Provide the (X, Y) coordinate of the cell's center where the given text is located.  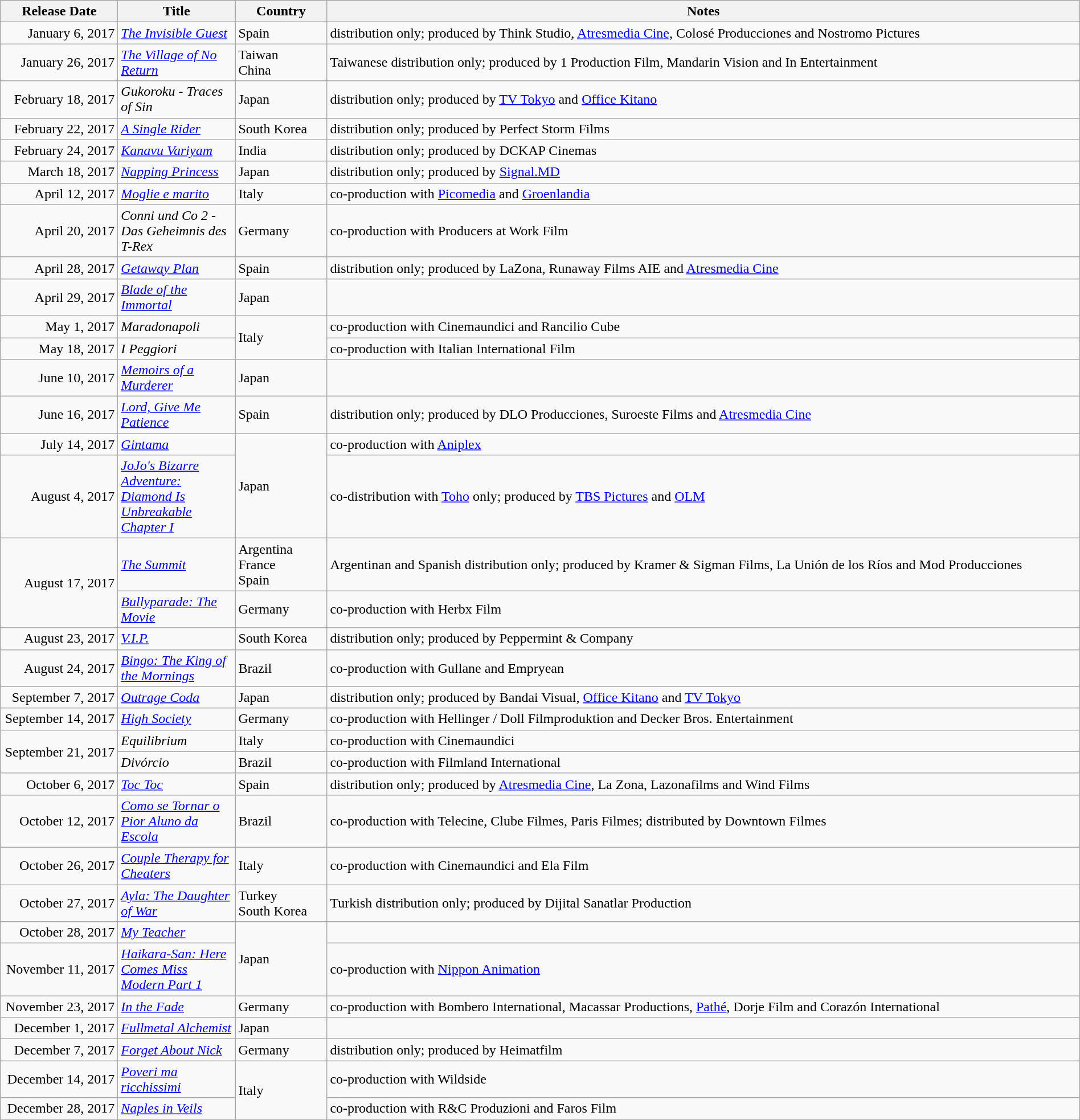
co-production with Filmland International (703, 762)
Outrage Coda (177, 697)
co-production with Aniplex (703, 444)
Gukoroku - Traces of Sin (177, 99)
Blade of the Immortal (177, 297)
distribution only; produced by TV Tokyo and Office Kitano (703, 99)
Conni und Co 2 - Das Geheimnis des T-Rex (177, 231)
August 24, 2017 (59, 668)
High Society (177, 719)
The Summit (177, 565)
co-production with Cinemaundici and Rancilio Cube (703, 326)
distribution only; produced by DLO Producciones, Suroeste Films and Atresmedia Cine (703, 415)
Naples in Veils (177, 1109)
I Peggiori (177, 348)
August 23, 2017 (59, 639)
Lord, Give Me Patience (177, 415)
December 14, 2017 (59, 1079)
Release Date (59, 11)
distribution only; produced by Perfect Storm Films (703, 129)
April 12, 2017 (59, 194)
December 7, 2017 (59, 1050)
October 6, 2017 (59, 784)
Gintama (177, 444)
distribution only; produced by Atresmedia Cine, La Zona, Lazonafilms and Wind Films (703, 784)
September 14, 2017 (59, 719)
May 18, 2017 (59, 348)
December 1, 2017 (59, 1028)
May 1, 2017 (59, 326)
Forget About Nick (177, 1050)
Fullmetal Alchemist (177, 1028)
Divórcio (177, 762)
September 7, 2017 (59, 697)
January 6, 2017 (59, 33)
November 23, 2017 (59, 1007)
In the Fade (177, 1007)
Argentinan and Spanish distribution only; produced by Kramer & Sigman Films, La Unión de los Ríos and Mod Producciones (703, 565)
distribution only; produced by Peppermint & Company (703, 639)
co-production with Nippon Animation (703, 970)
co-production with Picomedia and Groenlandia (703, 194)
April 29, 2017 (59, 297)
Taiwan China (281, 63)
co-production with Herbx Film (703, 610)
April 20, 2017 (59, 231)
June 16, 2017 (59, 415)
Turkey South Korea (281, 902)
V.I.P. (177, 639)
co-distribution with Toho only; produced by TBS Pictures and OLM (703, 497)
Turkish distribution only; produced by Dijital Sanatlar Production (703, 902)
co-production with Wildside (703, 1079)
March 18, 2017 (59, 172)
Getaway Plan (177, 268)
co-production with Producers at Work Film (703, 231)
co-production with Cinemaundici and Ela Film (703, 866)
October 28, 2017 (59, 933)
co-production with Bombero International, Macassar Productions, Pathé, Dorje Film and Corazón International (703, 1007)
Poveri ma ricchissimi (177, 1079)
Bingo: The King of the Mornings (177, 668)
distribution only; produced by DCKAP Cinemas (703, 150)
distribution only; produced by Heimatfilm (703, 1050)
Moglie e marito (177, 194)
December 28, 2017 (59, 1109)
Country (281, 11)
Toc Toc (177, 784)
Napping Princess (177, 172)
Como se Tornar o Pior Aluno da Escola (177, 821)
Maradonapoli (177, 326)
April 28, 2017 (59, 268)
JoJo's Bizarre Adventure: Diamond Is Unbreakable Chapter I (177, 497)
June 10, 2017 (59, 378)
distribution only; produced by Signal.MD (703, 172)
February 22, 2017 (59, 129)
Couple Therapy for Cheaters (177, 866)
October 27, 2017 (59, 902)
Memoirs of a Murderer (177, 378)
July 14, 2017 (59, 444)
November 11, 2017 (59, 970)
Kanavu Variyam (177, 150)
Taiwanese distribution only; produced by 1 Production Film, Mandarin Vision and In Entertainment (703, 63)
October 26, 2017 (59, 866)
Bullyparade: The Movie (177, 610)
co-production with Gullane and Empryean (703, 668)
February 18, 2017 (59, 99)
Haikara-San: Here Comes Miss Modern Part 1 (177, 970)
January 26, 2017 (59, 63)
A Single Rider (177, 129)
The Invisible Guest (177, 33)
Argentina France Spain (281, 565)
Equilibrium (177, 741)
distribution only; produced by Bandai Visual, Office Kitano and TV Tokyo (703, 697)
August 17, 2017 (59, 583)
September 21, 2017 (59, 751)
distribution only; produced by LaZona, Runaway Films AIE and Atresmedia Cine (703, 268)
distribution only; produced by Think Studio, Atresmedia Cine, Colosé Producciones and Nostromo Pictures (703, 33)
co-production with Cinemaundici (703, 741)
co-production with Hellinger / Doll Filmproduktion and Decker Bros. Entertainment (703, 719)
Ayla: The Daughter of War (177, 902)
August 4, 2017 (59, 497)
Notes (703, 11)
My Teacher (177, 933)
co-production with Telecine, Clube Filmes, Paris Filmes; distributed by Downtown Filmes (703, 821)
co-production with Italian International Film (703, 348)
Title (177, 11)
The Village of No Return (177, 63)
co-production with R&C Produzioni and Faros Film (703, 1109)
India (281, 150)
February 24, 2017 (59, 150)
October 12, 2017 (59, 821)
